Extract the [x, y] coordinate from the center of the cell holding the provided text.  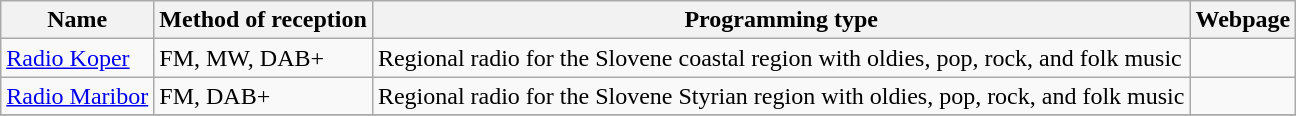
Webpage [1243, 20]
Method of reception [264, 20]
Regional radio for the Slovene coastal region with oldies, pop, rock, and folk music [781, 58]
Name [78, 20]
Regional radio for the Slovene Styrian region with oldies, pop, rock, and folk music [781, 96]
FM, MW, DAB+ [264, 58]
Programming type [781, 20]
FM, DAB+ [264, 96]
Radio Koper [78, 58]
Radio Maribor [78, 96]
